Find where the given text appears and provide that cell's center as [X, Y] coordinate. 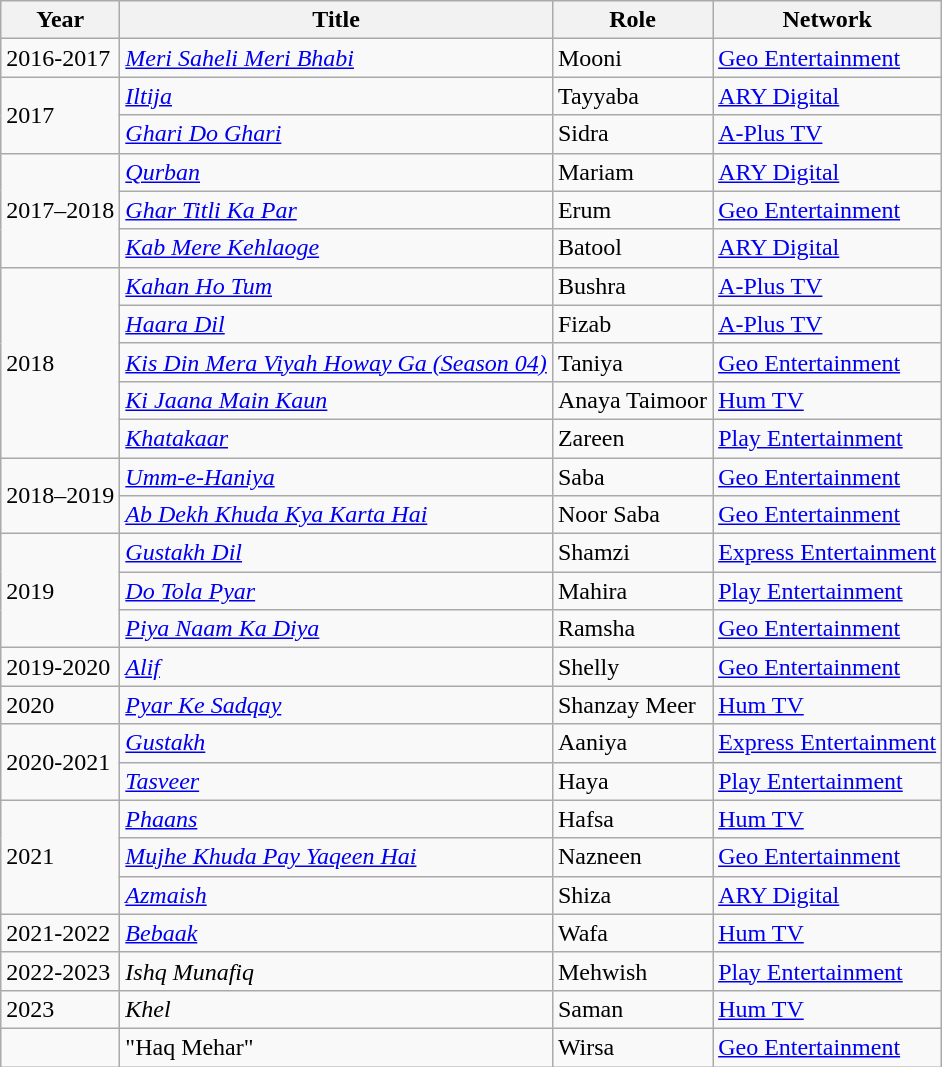
2021 [60, 857]
2022-2023 [60, 971]
Khatakaar [336, 438]
Iltija [336, 96]
Pyar Ke Sadqay [336, 705]
Haara Dil [336, 324]
Bebaak [336, 933]
Kahan Ho Tum [336, 286]
Saman [632, 1009]
2020 [60, 705]
2017–2018 [60, 210]
Title [336, 20]
Mooni [632, 58]
Haya [632, 781]
Batool [632, 248]
Role [632, 20]
Qurban [336, 172]
Anaya Taimoor [632, 400]
Kis Din Mera Viyah Howay Ga (Season 04) [336, 362]
Khel [336, 1009]
Aaniya [632, 743]
Ki Jaana Main Kaun [336, 400]
Shiza [632, 895]
Piya Naam Ka Diya [336, 629]
Shamzi [632, 553]
Hafsa [632, 819]
Wafa [632, 933]
Gustakh [336, 743]
Wirsa [632, 1047]
Sidra [632, 134]
Saba [632, 477]
Ab Dekh Khuda Kya Karta Hai [336, 515]
Fizab [632, 324]
2017 [60, 115]
Network [828, 20]
Bushra [632, 286]
2018 [60, 362]
Mujhe Khuda Pay Yaqeen Hai [336, 857]
Umm-e-Haniya [336, 477]
Taniya [632, 362]
Nazneen [632, 857]
Alif [336, 667]
Azmaish [336, 895]
Do Tola Pyar [336, 591]
Erum [632, 210]
Ghar Titli Ka Par [336, 210]
Year [60, 20]
2021-2022 [60, 933]
Mariam [632, 172]
Shelly [632, 667]
Tasveer [336, 781]
Tayyaba [632, 96]
Ishq Munafiq [336, 971]
Mahira [632, 591]
2019 [60, 591]
Meri Saheli Meri Bhabi [336, 58]
Zareen [632, 438]
Mehwish [632, 971]
Gustakh Dil [336, 553]
Noor Saba [632, 515]
Kab Mere Kehlaoge [336, 248]
Ramsha [632, 629]
2020-2021 [60, 762]
2016-2017 [60, 58]
Phaans [336, 819]
Shanzay Meer [632, 705]
2023 [60, 1009]
2018–2019 [60, 496]
"Haq Mehar" [336, 1047]
2019-2020 [60, 667]
Ghari Do Ghari [336, 134]
